Determine the [X, Y] coordinate at the center of the cell enclosing the given text.  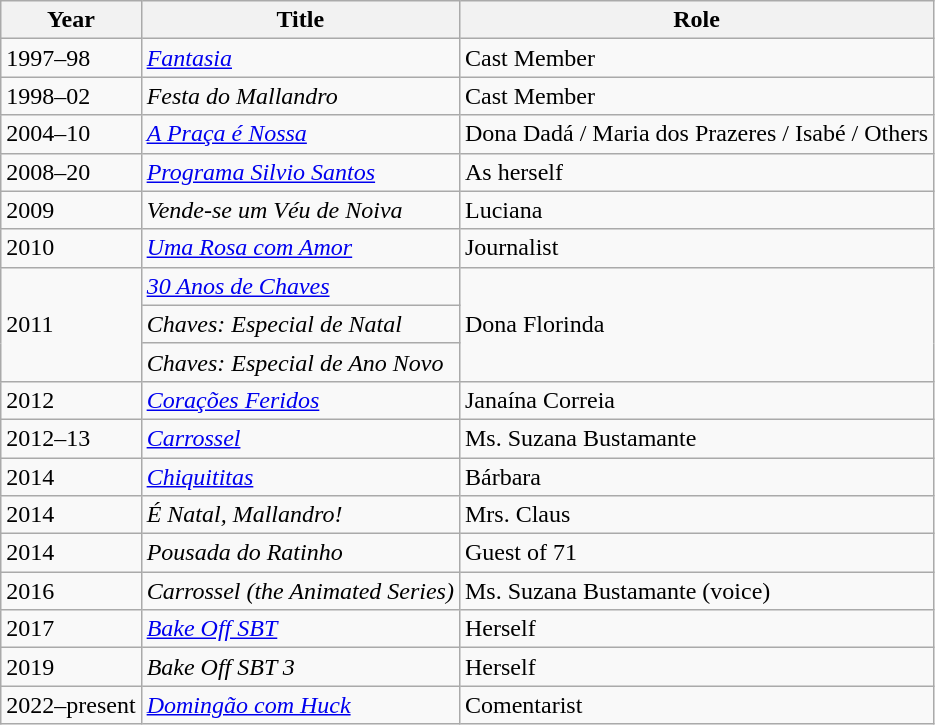
Comentarist [696, 705]
2016 [71, 591]
Dona Florinda [696, 324]
1997–98 [71, 58]
Uma Rosa com Amor [300, 248]
Ms. Suzana Bustamante [696, 438]
Mrs. Claus [696, 515]
Guest of 71 [696, 553]
Ms. Suzana Bustamante (voice) [696, 591]
2012–13 [71, 438]
2017 [71, 629]
As herself [696, 172]
Janaína Correia [696, 400]
Vende-se um Véu de Noiva [300, 210]
Pousada do Ratinho [300, 553]
Bake Off SBT 3 [300, 667]
Chiquititas [300, 477]
Journalist [696, 248]
A Praça é Nossa [300, 134]
30 Anos de Chaves [300, 286]
Bárbara [696, 477]
Dona Dadá / Maria dos Prazeres / Isabé / Others [696, 134]
É Natal, Mallandro! [300, 515]
Title [300, 20]
Year [71, 20]
2009 [71, 210]
2012 [71, 400]
Festa do Mallandro [300, 96]
Fantasia [300, 58]
2011 [71, 324]
Chaves: Especial de Ano Novo [300, 362]
2008–20 [71, 172]
Chaves: Especial de Natal [300, 324]
Role [696, 20]
2019 [71, 667]
Luciana [696, 210]
Corações Feridos [300, 400]
Carrossel [300, 438]
2010 [71, 248]
1998–02 [71, 96]
2022–present [71, 705]
Carrossel (the Animated Series) [300, 591]
Bake Off SBT [300, 629]
Domingão com Huck [300, 705]
Programa Silvio Santos [300, 172]
2004–10 [71, 134]
